Determine the [X, Y] coordinate at the center of the cell enclosing the given text.  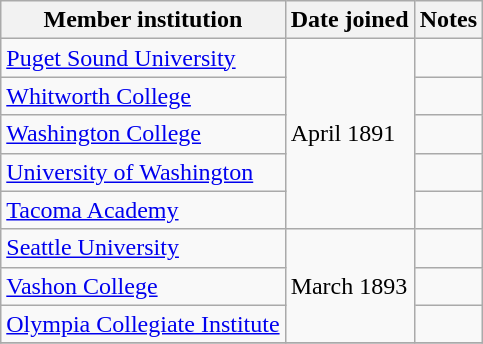
Notes [448, 20]
Puget Sound University [143, 58]
Vashon College [143, 286]
Date joined [350, 20]
Seattle University [143, 248]
Whitworth College [143, 96]
Olympia Collegiate Institute [143, 324]
April 1891 [350, 134]
Washington College [143, 134]
University of Washington [143, 172]
Member institution [143, 20]
Tacoma Academy [143, 210]
March 1893 [350, 286]
